For the text-containing cell, return its midpoint in (x, y) coordinate format. 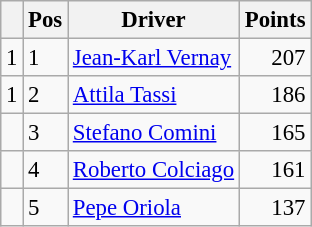
3 (46, 133)
5 (46, 208)
Driver (154, 20)
165 (274, 133)
137 (274, 208)
4 (46, 170)
Roberto Colciago (154, 170)
186 (274, 95)
Attila Tassi (154, 95)
Jean-Karl Vernay (154, 58)
Pepe Oriola (154, 208)
161 (274, 170)
Stefano Comini (154, 133)
Points (274, 20)
207 (274, 58)
2 (46, 95)
Pos (46, 20)
